Detect which cell encompasses the target text, then output its (x, y) center coordinate. 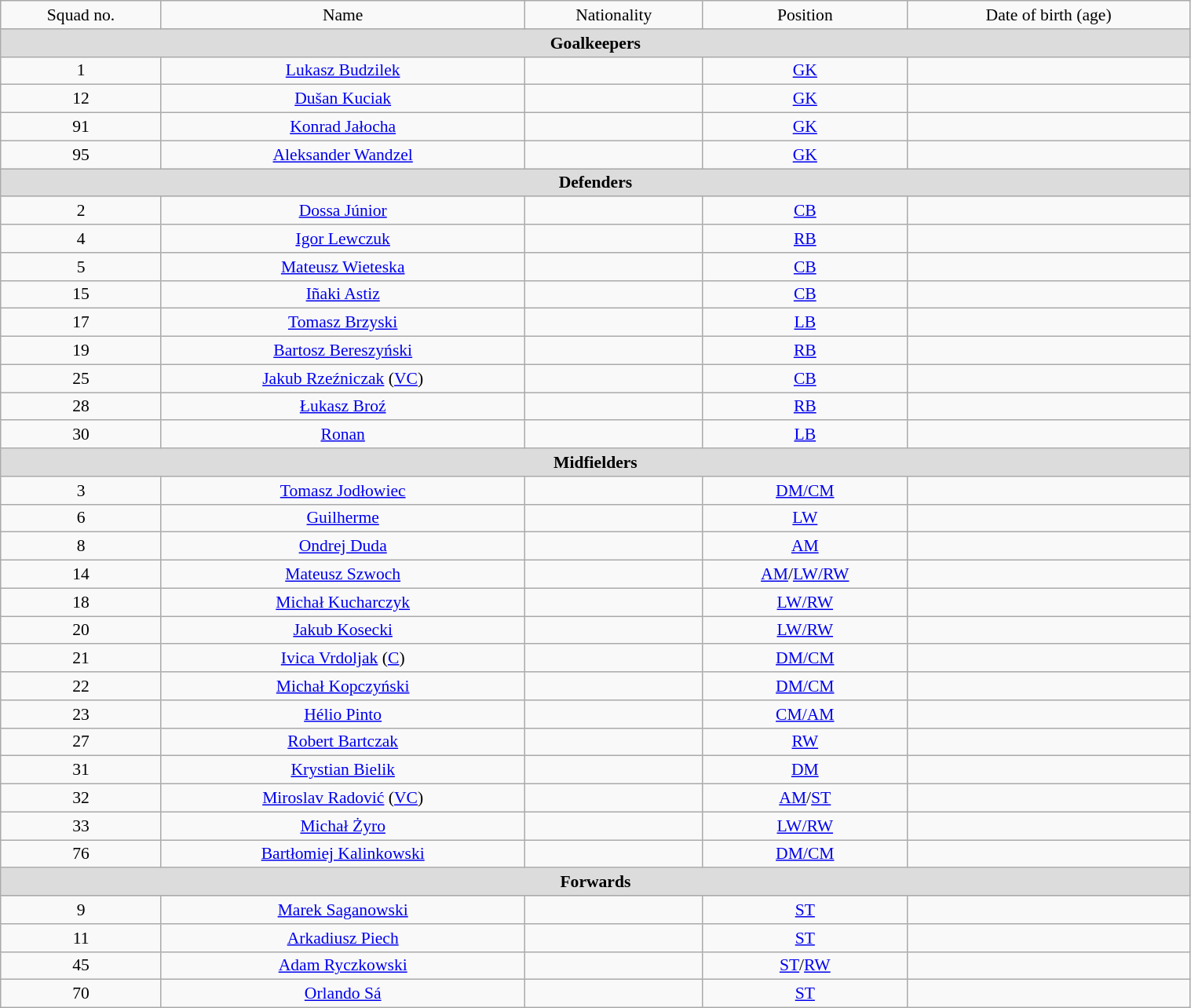
2 (82, 211)
Guilherme (342, 518)
Mateusz Szwoch (342, 575)
Dušan Kuciak (342, 99)
Miroslav Radović (VC) (342, 798)
Nationality (614, 15)
Tomasz Brzyski (342, 323)
Michał Kopczyński (342, 686)
25 (82, 378)
Aleksander Wandzel (342, 155)
Lukasz Budzilek (342, 71)
12 (82, 99)
95 (82, 155)
CM/AM (805, 714)
Michał Kucharczyk (342, 602)
31 (82, 770)
AM/ST (805, 798)
Jakub Kosecki (342, 630)
17 (82, 323)
LW (805, 518)
70 (82, 994)
Midfielders (595, 462)
15 (82, 294)
21 (82, 659)
6 (82, 518)
AM/LW/RW (805, 575)
Marek Saganowski (342, 910)
Ivica Vrdoljak (C) (342, 659)
19 (82, 351)
Orlando Sá (342, 994)
14 (82, 575)
8 (82, 546)
Arkadiusz Piech (342, 938)
20 (82, 630)
Defenders (595, 183)
Robert Bartczak (342, 742)
11 (82, 938)
Michał Żyro (342, 826)
Bartosz Bereszyński (342, 351)
18 (82, 602)
Tomasz Jodłowiec (342, 491)
Goalkeepers (595, 43)
Name (342, 15)
22 (82, 686)
Bartłomiej Kalinkowski (342, 854)
28 (82, 407)
33 (82, 826)
AM (805, 546)
1 (82, 71)
27 (82, 742)
5 (82, 267)
Igor Lewczuk (342, 239)
4 (82, 239)
Jakub Rzeźniczak (VC) (342, 378)
DM (805, 770)
Konrad Jałocha (342, 127)
Dossa Júnior (342, 211)
ST/RW (805, 966)
3 (82, 491)
30 (82, 435)
RW (805, 742)
32 (82, 798)
Krystian Bielik (342, 770)
Mateusz Wieteska (342, 267)
23 (82, 714)
Łukasz Broź (342, 407)
Ronan (342, 435)
Iñaki Astiz (342, 294)
Hélio Pinto (342, 714)
Date of birth (age) (1049, 15)
Forwards (595, 882)
Ondrej Duda (342, 546)
9 (82, 910)
91 (82, 127)
45 (82, 966)
Position (805, 15)
Adam Ryczkowski (342, 966)
Squad no. (82, 15)
76 (82, 854)
